Extract the [x, y] coordinate from the center of the cell holding the provided text.  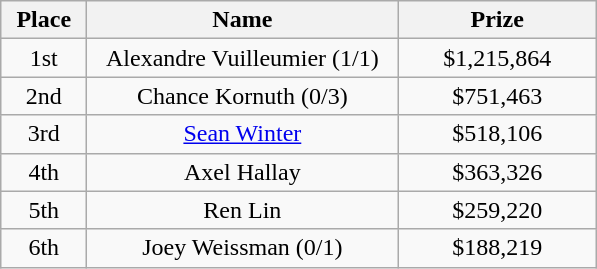
$518,106 [498, 134]
4th [44, 172]
Place [44, 20]
2nd [44, 96]
Alexandre Vuilleumier (1/1) [242, 58]
$1,215,864 [498, 58]
Name [242, 20]
$259,220 [498, 210]
Sean Winter [242, 134]
6th [44, 248]
Joey Weissman (0/1) [242, 248]
Ren Lin [242, 210]
$363,326 [498, 172]
3rd [44, 134]
5th [44, 210]
Prize [498, 20]
Axel Hallay [242, 172]
Chance Kornuth (0/3) [242, 96]
$188,219 [498, 248]
1st [44, 58]
$751,463 [498, 96]
